Pinpoint the cell where the given text exists, returning its [X, Y] midpoint coordinate. 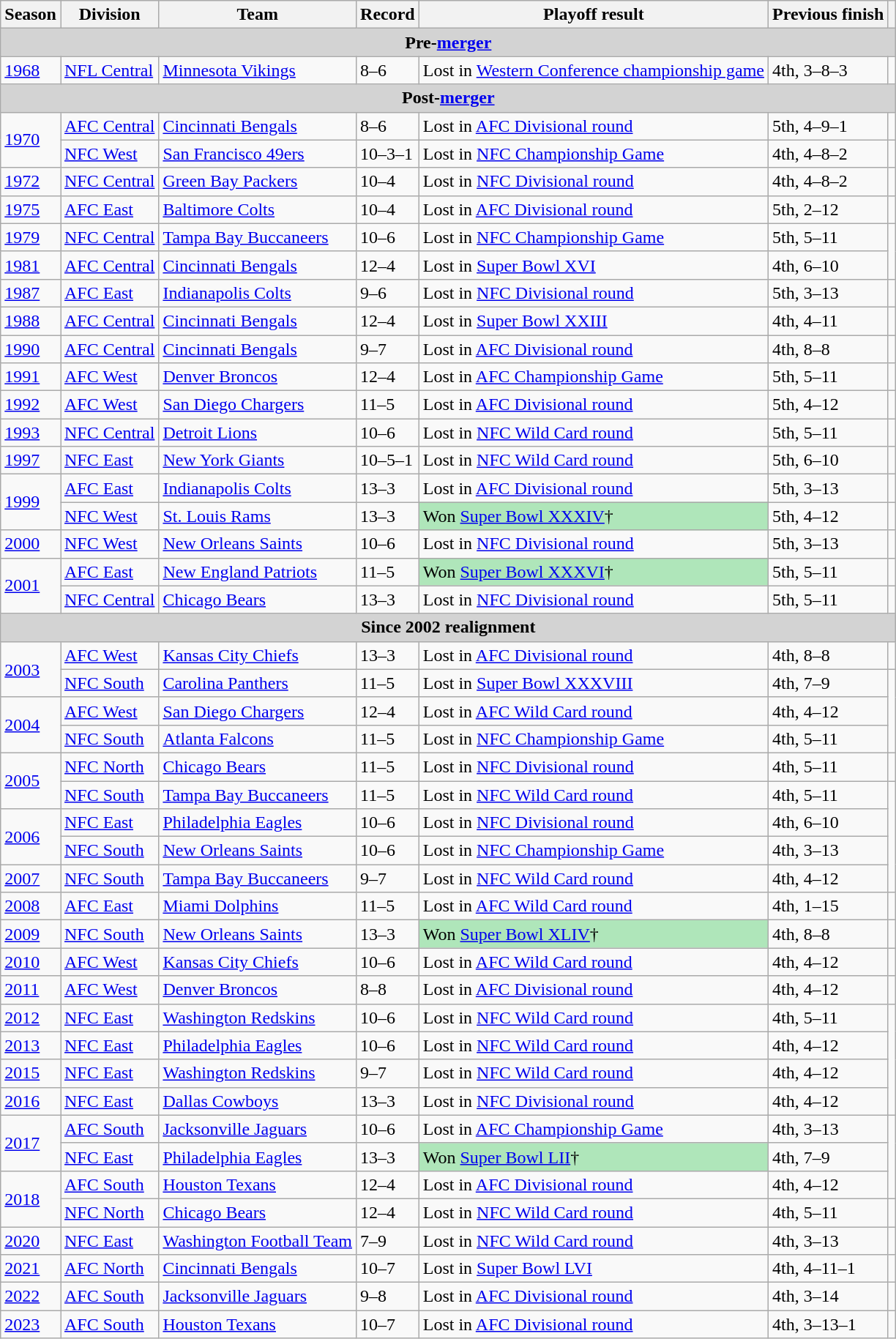
9–6 [388, 293]
Since 2002 realignment [448, 627]
1981 [31, 265]
2013 [31, 1045]
2016 [31, 1101]
1997 [31, 460]
4th, 3–14 [827, 1297]
2008 [31, 906]
2005 [31, 780]
Lost in Super Bowl XXXVIII [593, 683]
New England Patriots [258, 572]
Washington Football Team [258, 1241]
Won Super Bowl XXXIV† [593, 516]
2011 [31, 990]
5th, 2–12 [827, 209]
Green Bay Packers [258, 182]
5th, 6–10 [827, 460]
2001 [31, 586]
Post-merger [448, 98]
1979 [31, 237]
2006 [31, 837]
2018 [31, 1198]
4th, 1–15 [827, 906]
1988 [31, 321]
4th, 3–8–3 [827, 70]
4th, 4–11–1 [827, 1269]
2007 [31, 879]
1975 [31, 209]
Baltimore Colts [258, 209]
2010 [31, 962]
Season [31, 15]
New York Giants [258, 460]
Previous finish [827, 15]
2020 [31, 1241]
2003 [31, 669]
1991 [31, 377]
San Francisco 49ers [258, 154]
2017 [31, 1143]
Carolina Panthers [258, 683]
2021 [31, 1269]
10–5–1 [388, 460]
Dallas Cowboys [258, 1101]
2015 [31, 1073]
4th, 4–11 [827, 321]
2022 [31, 1297]
Atlanta Falcons [258, 739]
Won Super Bowl XXXVI† [593, 572]
Won Super Bowl XLIV† [593, 934]
1970 [31, 140]
Lost in Super Bowl XVI [593, 265]
2004 [31, 725]
2012 [31, 1018]
Lost in Super Bowl XXIII [593, 321]
2023 [31, 1324]
2000 [31, 544]
Record [388, 15]
AFC North [109, 1269]
Minnesota Vikings [258, 70]
1968 [31, 70]
Playoff result [593, 15]
Detroit Lions [258, 433]
2009 [31, 934]
1990 [31, 349]
Won Super Bowl LII† [593, 1157]
4th, 3–13–1 [827, 1324]
1993 [31, 433]
1992 [31, 405]
Division [109, 15]
NFL Central [109, 70]
Team [258, 15]
1972 [31, 182]
5th, 4–9–1 [827, 126]
1987 [31, 293]
8–8 [388, 990]
9–8 [388, 1297]
7–9 [388, 1241]
Miami Dolphins [258, 906]
1999 [31, 502]
Lost in Super Bowl LVI [593, 1269]
10–3–1 [388, 154]
Pre-merger [448, 42]
Lost in Western Conference championship game [593, 70]
St. Louis Rams [258, 516]
